Return the [x, y] coordinate for the center point of the cell that contains the specified text.  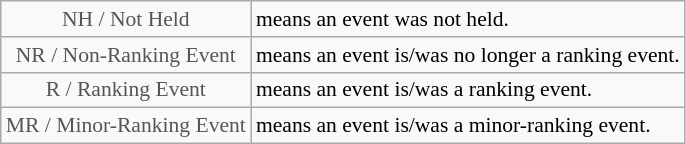
NH / Not Held [126, 19]
means an event is/was a ranking event. [468, 90]
means an event was not held. [468, 19]
means an event is/was no longer a ranking event. [468, 55]
MR / Minor-Ranking Event [126, 126]
R / Ranking Event [126, 90]
means an event is/was a minor-ranking event. [468, 126]
NR / Non-Ranking Event [126, 55]
